Locate the cell with the specified text and output its [x, y] center coordinate. 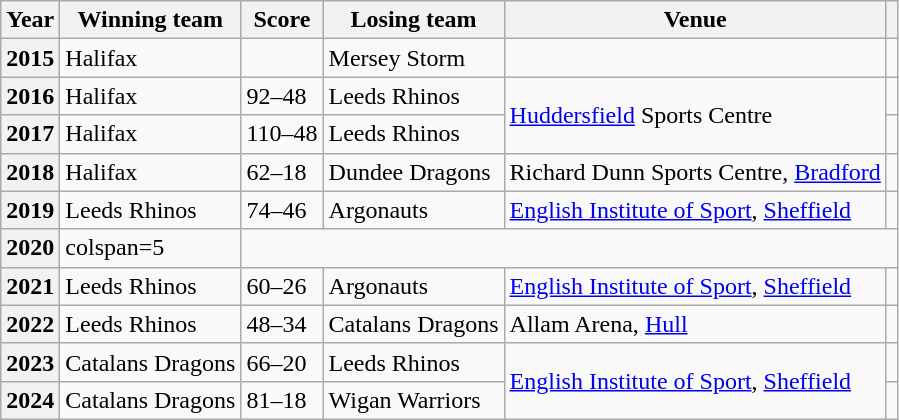
Year [30, 20]
74–46 [282, 210]
Mersey Storm [414, 58]
Richard Dunn Sports Centre, Bradford [695, 172]
Allam Arena, Hull [695, 324]
2015 [30, 58]
92–48 [282, 96]
Score [282, 20]
2016 [30, 96]
2019 [30, 210]
2017 [30, 134]
2021 [30, 286]
48–34 [282, 324]
2023 [30, 362]
Losing team [414, 20]
110–48 [282, 134]
Venue [695, 20]
81–18 [282, 400]
Wigan Warriors [414, 400]
Dundee Dragons [414, 172]
2018 [30, 172]
60–26 [282, 286]
66–20 [282, 362]
Huddersfield Sports Centre [695, 115]
colspan=5 [150, 248]
2022 [30, 324]
2020 [30, 248]
62–18 [282, 172]
2024 [30, 400]
Winning team [150, 20]
